Output the [X, Y] coordinate of the center of the cell containing the given text.  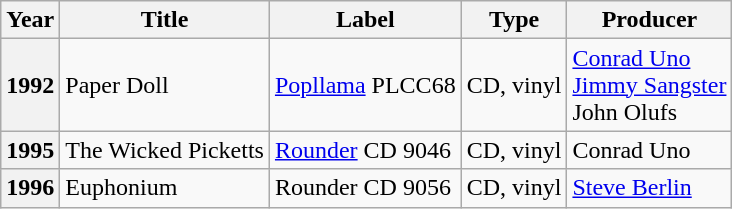
Title [165, 20]
Rounder CD 9046 [365, 150]
The Wicked Picketts [165, 150]
1996 [30, 188]
1995 [30, 150]
Year [30, 20]
Euphonium [165, 188]
Conrad Uno [650, 150]
Popllama PLCC68 [365, 85]
Rounder CD 9056 [365, 188]
Steve Berlin [650, 188]
Paper Doll [165, 85]
Label [365, 20]
Type [514, 20]
1992 [30, 85]
Producer [650, 20]
Conrad Uno Jimmy Sangster John Olufs [650, 85]
